Provide the (x, y) coordinate of the cell's center where the given text is located.  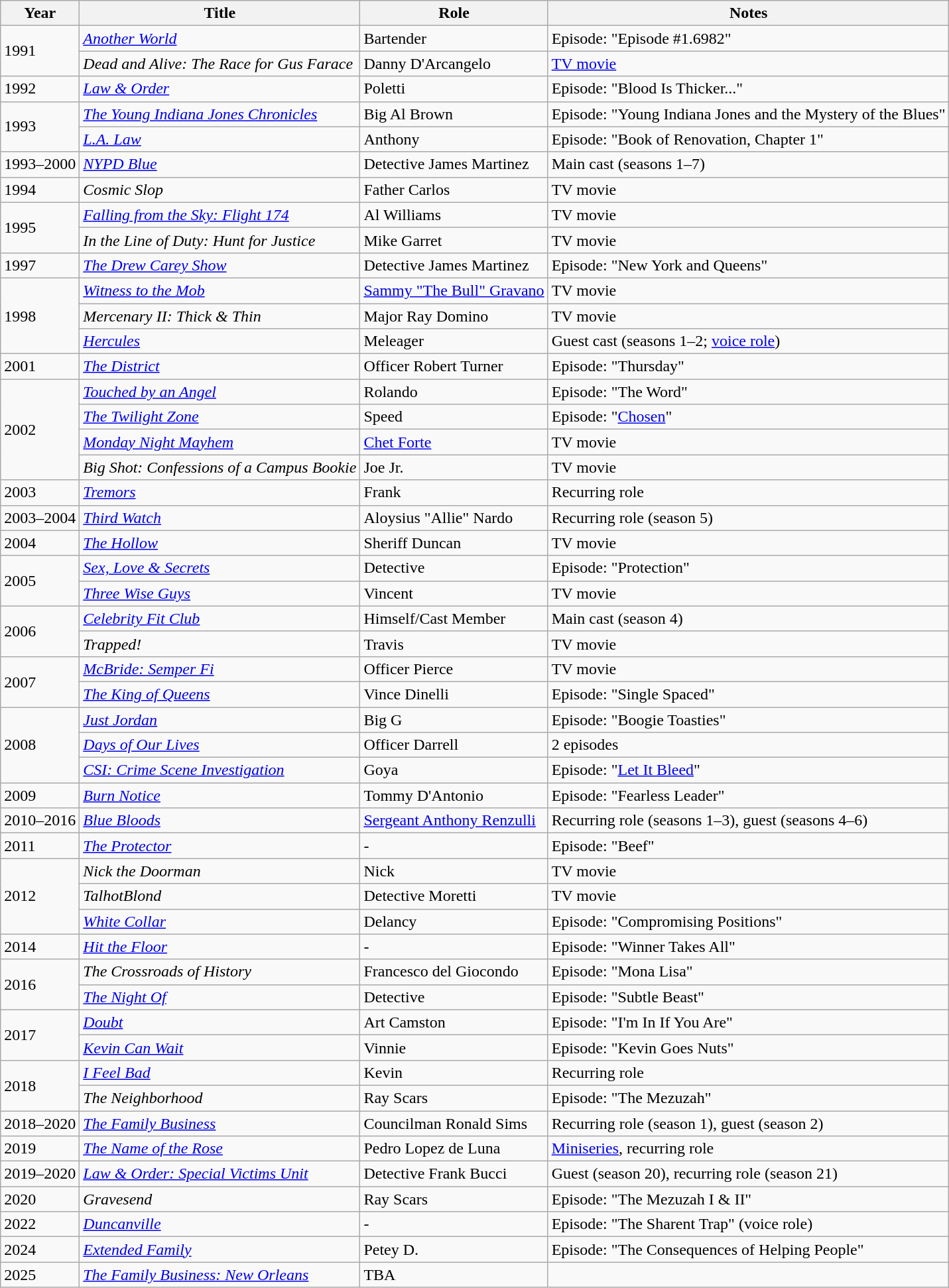
Kevin (454, 1073)
Sex, Love & Secrets (220, 568)
2019 (40, 1149)
L.A. Law (220, 139)
2010–2016 (40, 821)
Officer Pierce (454, 669)
Celebrity Fit Club (220, 618)
Himself/Cast Member (454, 618)
Sergeant Anthony Renzulli (454, 821)
Goya (454, 770)
1993 (40, 127)
Episode: "Book of Renovation, Chapter 1" (748, 139)
Councilman Ronald Sims (454, 1124)
Episode: "Subtle Beast" (748, 997)
NYPD Blue (220, 164)
Detective Frank Bucci (454, 1174)
1995 (40, 227)
Dead and Alive: The Race for Gus Farace (220, 64)
2 episodes (748, 745)
2003 (40, 493)
Nick (454, 871)
Speed (454, 417)
2020 (40, 1199)
Episode: "The Sharent Trap" (voice role) (748, 1224)
Guest (season 20), recurring role (season 21) (748, 1174)
Trapped! (220, 644)
1991 (40, 51)
The Protector (220, 846)
1992 (40, 89)
Tommy D'Antonio (454, 795)
Third Watch (220, 518)
Law & Order: Special Victims Unit (220, 1174)
Officer Darrell (454, 745)
1998 (40, 316)
1993–2000 (40, 164)
Another World (220, 38)
Meleager (454, 341)
The Family Business: New Orleans (220, 1275)
Father Carlos (454, 190)
Vinnie (454, 1047)
Monday Night Mayhem (220, 442)
Episode: "Compromising Positions" (748, 921)
2025 (40, 1275)
Duncanville (220, 1224)
CSI: Crime Scene Investigation (220, 770)
Chet Forte (454, 442)
Mike Garret (454, 240)
Rolando (454, 392)
2016 (40, 984)
1997 (40, 265)
Recurring role (season 5) (748, 518)
Delancy (454, 921)
Nick the Doorman (220, 871)
2017 (40, 1035)
2012 (40, 896)
In the Line of Duty: Hunt for Justice (220, 240)
2019–2020 (40, 1174)
2008 (40, 744)
Burn Notice (220, 795)
Law & Order (220, 89)
2007 (40, 681)
Pedro Lopez de Luna (454, 1149)
Episode: "Episode #1.6982" (748, 38)
2011 (40, 846)
Major Ray Domino (454, 316)
Episode: "Young Indiana Jones and the Mystery of the Blues" (748, 114)
Aloysius "Allie" Nardo (454, 518)
The Twilight Zone (220, 417)
2001 (40, 367)
Year (40, 13)
Episode: "The Mezuzah" (748, 1098)
Episode: "Let It Bleed" (748, 770)
Episode: "Single Spaced" (748, 694)
Officer Robert Turner (454, 367)
Bartender (454, 38)
TalhotBlond (220, 896)
The Young Indiana Jones Chronicles (220, 114)
The Neighborhood (220, 1098)
Frank (454, 493)
2006 (40, 631)
Big Al Brown (454, 114)
Episode: "New York and Queens" (748, 265)
Recurring role (seasons 1–3), guest (seasons 4–6) (748, 821)
TBA (454, 1275)
Episode: "I'm In If You Are" (748, 1022)
Episode: "The Mezuzah I & II" (748, 1199)
2022 (40, 1224)
Poletti (454, 89)
Episode: "Winner Takes All" (748, 947)
Falling from the Sky: Flight 174 (220, 215)
Sheriff Duncan (454, 543)
The Crossroads of History (220, 972)
Doubt (220, 1022)
Cosmic Slop (220, 190)
2018–2020 (40, 1124)
Anthony (454, 139)
Tremors (220, 493)
Travis (454, 644)
The Family Business (220, 1124)
Recurring role (season 1), guest (season 2) (748, 1124)
Sammy "The Bull" Gravano (454, 290)
The District (220, 367)
Mercenary II: Thick & Thin (220, 316)
2002 (40, 430)
2005 (40, 581)
Vince Dinelli (454, 694)
I Feel Bad (220, 1073)
Danny D'Arcangelo (454, 64)
The Night Of (220, 997)
Hercules (220, 341)
Episode: "Fearless Leader" (748, 795)
Extended Family (220, 1250)
The Hollow (220, 543)
Role (454, 13)
Francesco del Giocondo (454, 972)
Blue Bloods (220, 821)
2003–2004 (40, 518)
Title (220, 13)
Episode: "Kevin Goes Nuts" (748, 1047)
Episode: "Thursday" (748, 367)
Episode: "Beef" (748, 846)
Kevin Can Wait (220, 1047)
Gravesend (220, 1199)
Miniseries, recurring role (748, 1149)
Witness to the Mob (220, 290)
Episode: "Chosen" (748, 417)
Art Camston (454, 1022)
The Drew Carey Show (220, 265)
2018 (40, 1085)
Episode: "The Consequences of Helping People" (748, 1250)
2014 (40, 947)
Hit the Floor (220, 947)
2004 (40, 543)
The King of Queens (220, 694)
Petey D. (454, 1250)
Episode: "Blood Is Thicker..." (748, 89)
Vincent (454, 593)
McBride: Semper Fi (220, 669)
Episode: "Mona Lisa" (748, 972)
Detective Moretti (454, 896)
Episode: "Protection" (748, 568)
Big Shot: Confessions of a Campus Bookie (220, 467)
White Collar (220, 921)
Notes (748, 13)
Days of Our Lives (220, 745)
2024 (40, 1250)
Al Williams (454, 215)
The Name of the Rose (220, 1149)
Big G (454, 719)
Main cast (season 4) (748, 618)
Episode: "The Word" (748, 392)
1994 (40, 190)
Guest cast (seasons 1–2; voice role) (748, 341)
Episode: "Boogie Toasties" (748, 719)
Main cast (seasons 1–7) (748, 164)
Just Jordan (220, 719)
2009 (40, 795)
Three Wise Guys (220, 593)
Joe Jr. (454, 467)
Touched by an Angel (220, 392)
